Detect which cell encompasses the target text, then output its (X, Y) center coordinate. 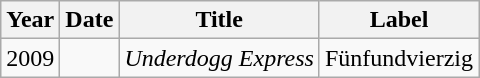
Label (398, 20)
Fünfundvierzig (398, 58)
2009 (30, 58)
Date (90, 20)
Underdogg Express (220, 58)
Year (30, 20)
Title (220, 20)
